Search for the cell housing the specified text and yield its (x, y) center coordinate. 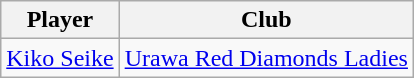
Kiko Seike (60, 58)
Urawa Red Diamonds Ladies (266, 58)
Player (60, 20)
Club (266, 20)
